Scan for the cell matching the given text and deliver its (X, Y) coordinate at center. 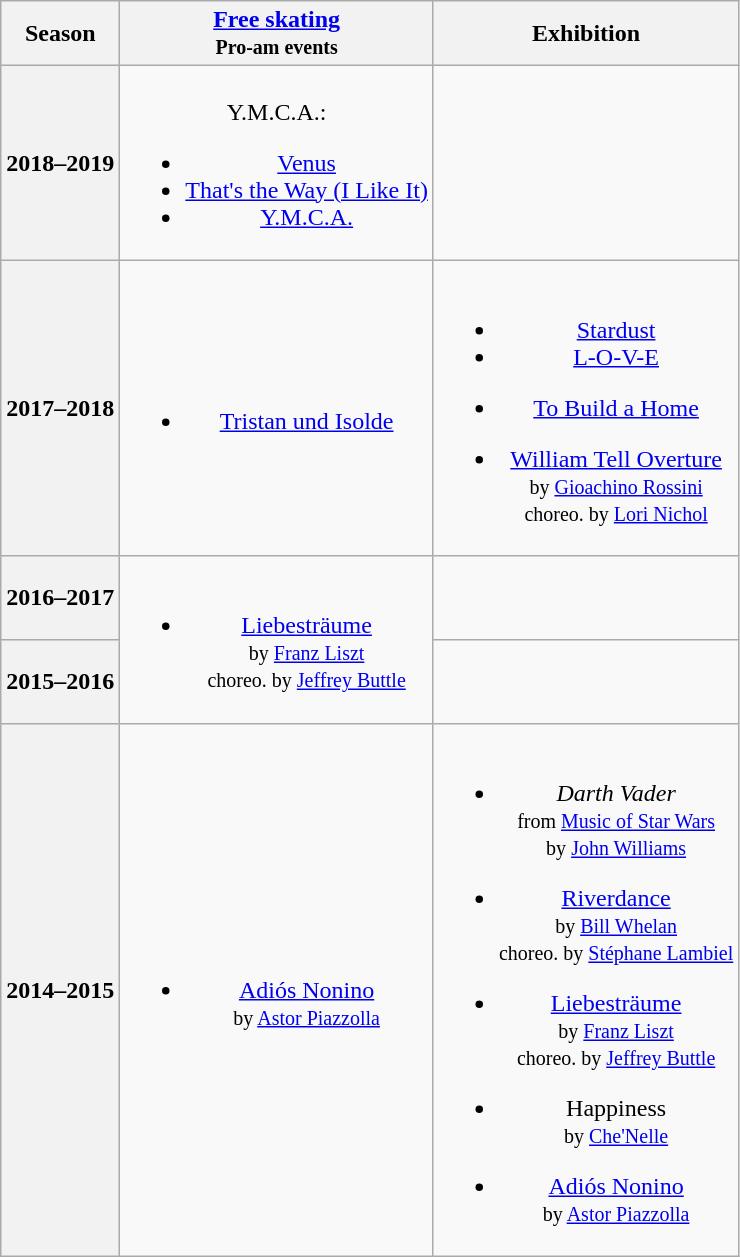
2014–2015 (60, 990)
2016–2017 (60, 598)
2015–2016 (60, 681)
Season (60, 34)
Y.M.C.A.:Venus That's the Way (I Like It) Y.M.C.A. (277, 163)
Adiós Nonino by Astor Piazzolla (277, 990)
2018–2019 (60, 163)
StardustL-O-V-E To Build a Home William Tell Overture by Gioachino Rossini choreo. by Lori Nichol (586, 408)
2017–2018 (60, 408)
Exhibition (586, 34)
Free skating Pro-am events (277, 34)
Tristan und Isolde (277, 408)
Liebesträume by Franz Liszt choreo. by Jeffrey Buttle (277, 640)
